Scan for the cell matching the given text and deliver its [x, y] coordinate at center. 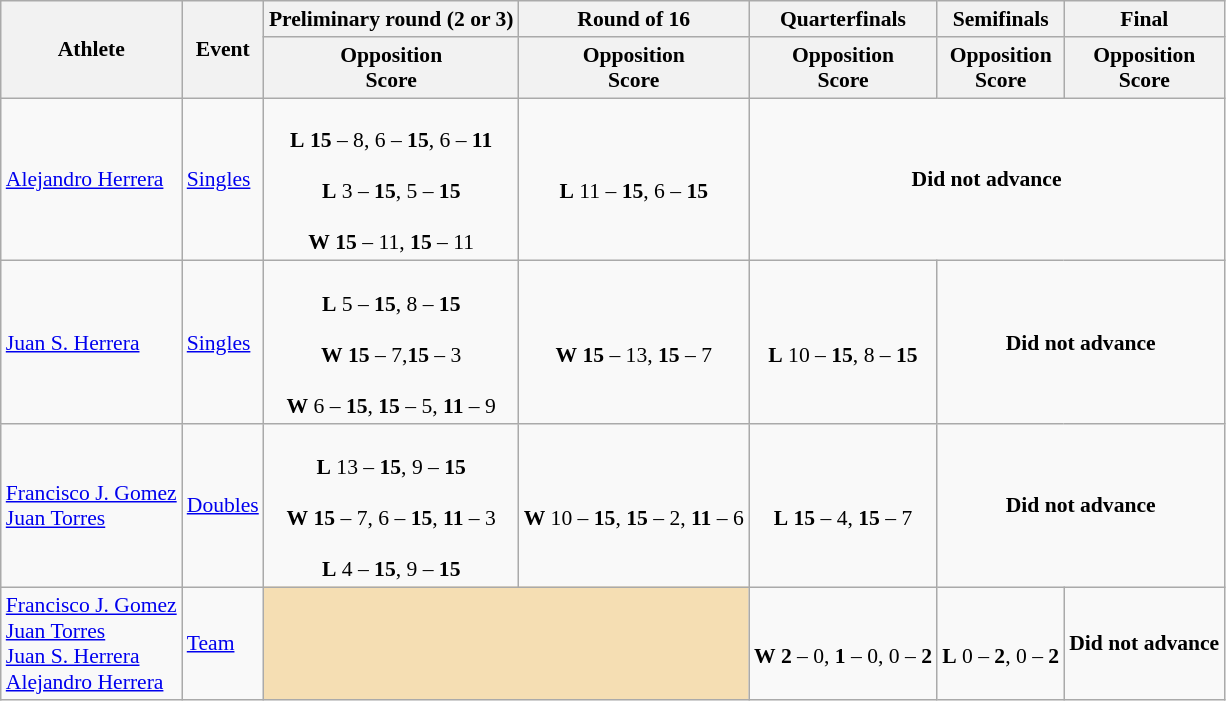
W 2 – 0, 1 – 0, 0 – 2 [843, 643]
Event [223, 50]
W 10 – 15, 15 – 2, 11 – 6 [634, 506]
Semifinals [1000, 19]
L 5 – 15, 8 – 15W 15 – 7,15 – 3W 6 – 15, 15 – 5, 11 – 9 [392, 342]
Team [223, 643]
Alejandro Herrera [92, 180]
L 11 – 15, 6 – 15 [634, 180]
Round of 16 [634, 19]
Preliminary round (2 or 3) [392, 19]
L 13 – 15, 9 – 15W 15 – 7, 6 – 15, 11 – 3L 4 – 15, 9 – 15 [392, 506]
Final [1144, 19]
L 15 – 8, 6 – 15, 6 – 11L 3 – 15, 5 – 15W 15 – 11, 15 – 11 [392, 180]
Athlete [92, 50]
Quarterfinals [843, 19]
L 10 – 15, 8 – 15 [843, 342]
W 15 – 13, 15 – 7 [634, 342]
L 15 – 4, 15 – 7 [843, 506]
Doubles [223, 506]
L 0 – 2, 0 – 2 [1000, 643]
Francisco J. GomezJuan TorresJuan S. HerreraAlejandro Herrera [92, 643]
Francisco J. GomezJuan Torres [92, 506]
Juan S. Herrera [92, 342]
